Provide the [x, y] coordinate of the cell's center where the given text is located.  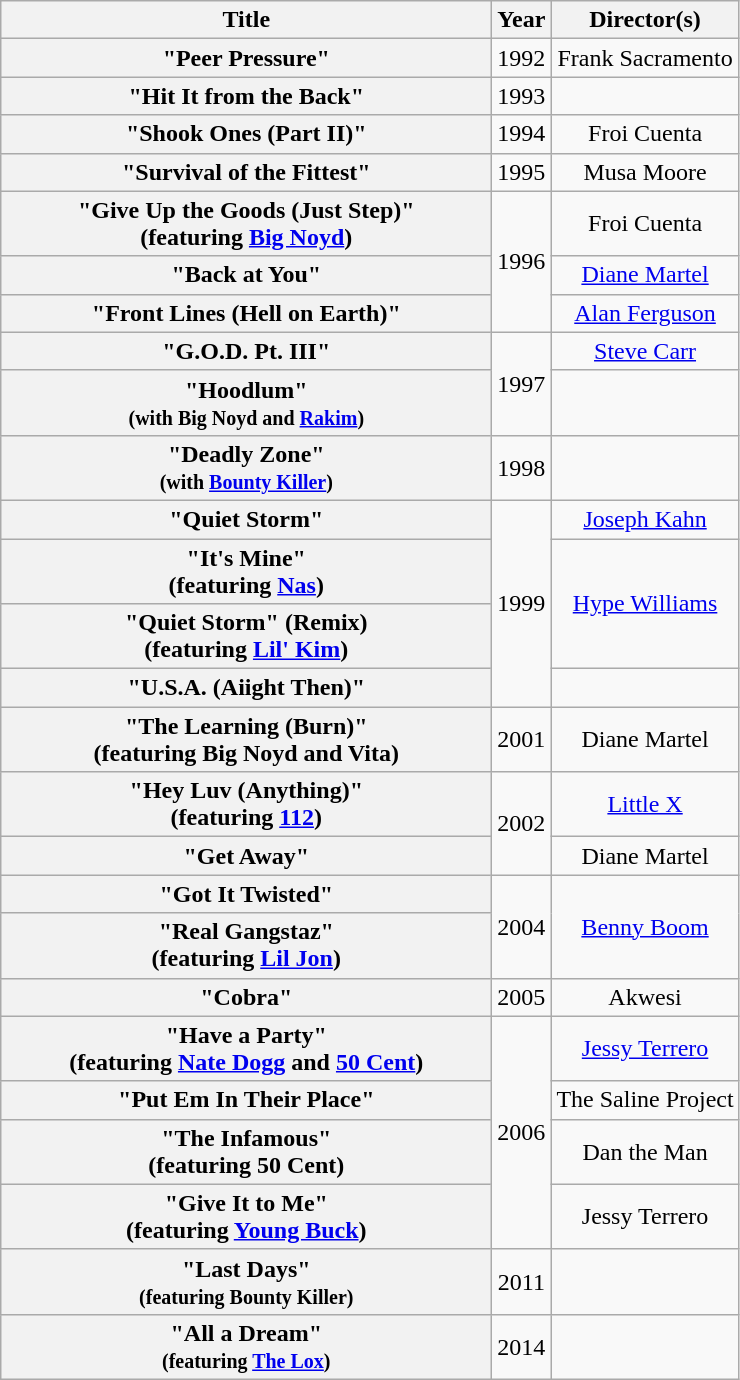
2005 [522, 997]
2014 [522, 1346]
2004 [522, 926]
"Put Em In Their Place" [246, 1100]
"U.S.A. (Aiight Then)" [246, 688]
1992 [522, 58]
"Last Days"(featuring Bounty Killer) [246, 1282]
"All a Dream"(featuring The Lox) [246, 1346]
"Have a Party"(featuring Nate Dogg and 50 Cent) [246, 1048]
The Saline Project [645, 1100]
"G.O.D. Pt. III" [246, 351]
"Quiet Storm" [246, 519]
Musa Moore [645, 172]
1993 [522, 96]
"Give Up the Goods (Just Step)"(featuring Big Noyd) [246, 224]
1999 [522, 603]
Alan Ferguson [645, 313]
"Real Gangstaz"(featuring Lil Jon) [246, 946]
"Shook Ones (Part II)" [246, 134]
"Deadly Zone"(with Bounty Killer) [246, 468]
2011 [522, 1282]
1996 [522, 262]
Joseph Kahn [645, 519]
1997 [522, 384]
"Get Away" [246, 856]
"Got It Twisted" [246, 894]
"Cobra" [246, 997]
2006 [522, 1132]
Year [522, 20]
"The Infamous"(featuring 50 Cent) [246, 1152]
2001 [522, 740]
Frank Sacramento [645, 58]
Steve Carr [645, 351]
"Hoodlum"(with Big Noyd and Rakim) [246, 402]
1994 [522, 134]
2002 [522, 824]
Dan the Man [645, 1152]
"Peer Pressure" [246, 58]
Benny Boom [645, 926]
Director(s) [645, 20]
"Back at You" [246, 275]
"It's Mine"(featuring Nas) [246, 570]
Little X [645, 804]
"Quiet Storm" (Remix)(featuring Lil' Kim) [246, 636]
1995 [522, 172]
"Front Lines (Hell on Earth)" [246, 313]
"The Learning (Burn)"(featuring Big Noyd and Vita) [246, 740]
"Hit It from the Back" [246, 96]
Akwesi [645, 997]
"Survival of the Fittest" [246, 172]
1998 [522, 468]
"Give It to Me"(featuring Young Buck) [246, 1216]
Hype Williams [645, 603]
"Hey Luv (Anything)"(featuring 112) [246, 804]
Title [246, 20]
